Locate the cell with the specified text and output its (x, y) center coordinate. 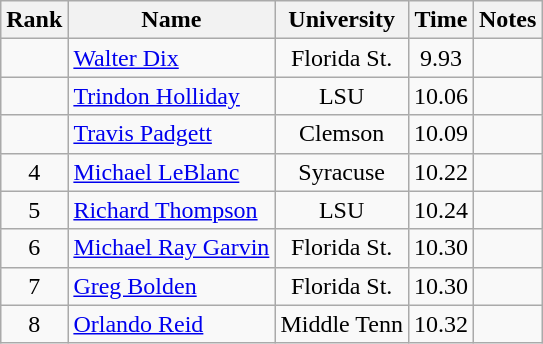
10.22 (440, 172)
Middle Tenn (342, 324)
5 (34, 210)
Time (440, 20)
Trindon Holliday (172, 96)
Michael LeBlanc (172, 172)
7 (34, 286)
Richard Thompson (172, 210)
Clemson (342, 134)
10.32 (440, 324)
Michael Ray Garvin (172, 248)
University (342, 20)
9.93 (440, 58)
Greg Bolden (172, 286)
Syracuse (342, 172)
8 (34, 324)
Notes (508, 20)
Travis Padgett (172, 134)
10.09 (440, 134)
10.06 (440, 96)
10.24 (440, 210)
4 (34, 172)
Rank (34, 20)
Name (172, 20)
Walter Dix (172, 58)
6 (34, 248)
Orlando Reid (172, 324)
